Locate the cell with the specified text and output its [x, y] center coordinate. 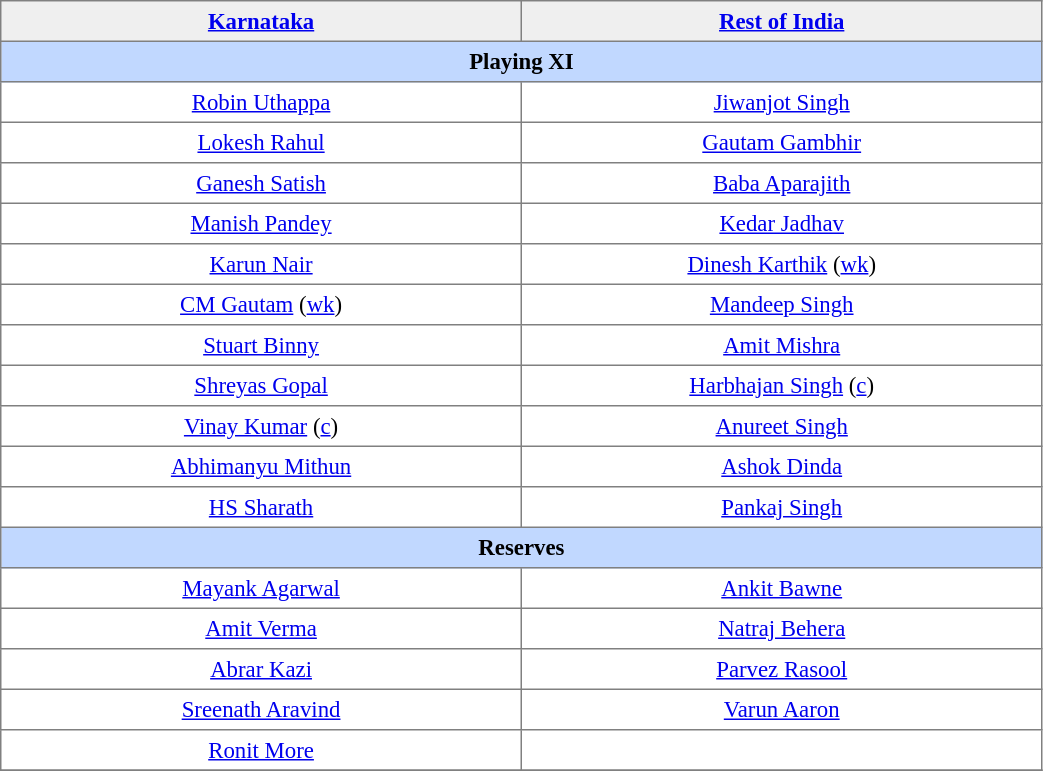
Ashok Dinda [782, 466]
Rest of India [782, 21]
Gautam Gambhir [782, 142]
Karun Nair [262, 264]
Playing XI [522, 61]
Shreyas Gopal [262, 385]
Kedar Jadhav [782, 223]
Varun Aaron [782, 709]
Robin Uthappa [262, 102]
Stuart Binny [262, 345]
Abhimanyu Mithun [262, 466]
Abrar Kazi [262, 669]
Natraj Behera [782, 628]
Amit Mishra [782, 345]
Pankaj Singh [782, 507]
Vinay Kumar (c) [262, 426]
Manish Pandey [262, 223]
CM Gautam (wk) [262, 304]
Parvez Rasool [782, 669]
Baba Aparajith [782, 183]
Sreenath Aravind [262, 709]
Karnataka [262, 21]
Anureet Singh [782, 426]
Dinesh Karthik (wk) [782, 264]
Amit Verma [262, 628]
Ankit Bawne [782, 588]
Ganesh Satish [262, 183]
Harbhajan Singh (c) [782, 385]
Jiwanjot Singh [782, 102]
HS Sharath [262, 507]
Lokesh Rahul [262, 142]
Reserves [522, 547]
Mandeep Singh [782, 304]
Ronit More [262, 750]
Mayank Agarwal [262, 588]
